For the text-containing cell, return its midpoint in (x, y) coordinate format. 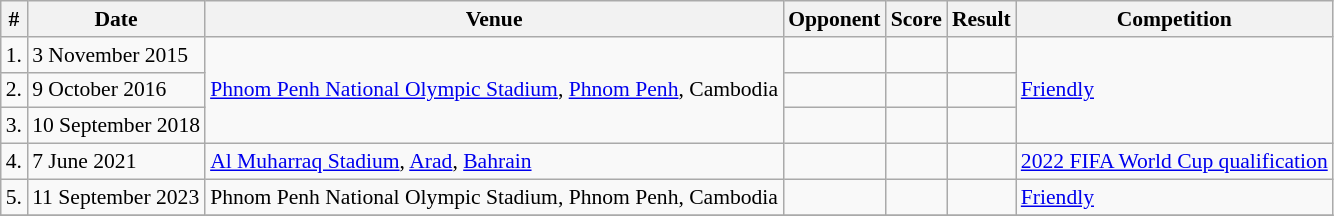
2. (14, 90)
1. (14, 55)
3. (14, 126)
Score (916, 19)
Result (982, 19)
Venue (494, 19)
Competition (1174, 19)
# (14, 19)
Opponent (834, 19)
9 October 2016 (116, 90)
3 November 2015 (116, 55)
7 June 2021 (116, 162)
11 September 2023 (116, 197)
Al Muharraq Stadium, Arad, Bahrain (494, 162)
2022 FIFA World Cup qualification (1174, 162)
5. (14, 197)
4. (14, 162)
10 September 2018 (116, 126)
Date (116, 19)
